Pinpoint the cell where the given text exists, returning its (x, y) midpoint coordinate. 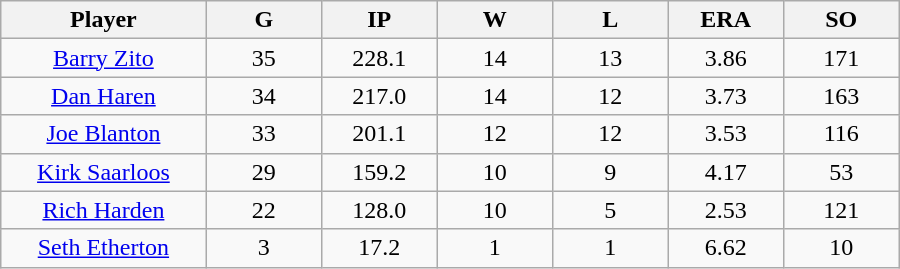
228.1 (380, 58)
IP (380, 20)
9 (610, 172)
G (264, 20)
Barry Zito (104, 58)
201.1 (380, 134)
217.0 (380, 96)
Joe Blanton (104, 134)
W (494, 20)
4.17 (726, 172)
Player (104, 20)
29 (264, 172)
159.2 (380, 172)
Rich Harden (104, 210)
3.73 (726, 96)
ERA (726, 20)
22 (264, 210)
163 (841, 96)
35 (264, 58)
3 (264, 248)
13 (610, 58)
3.86 (726, 58)
L (610, 20)
53 (841, 172)
116 (841, 134)
Dan Haren (104, 96)
17.2 (380, 248)
171 (841, 58)
Kirk Saarloos (104, 172)
33 (264, 134)
34 (264, 96)
128.0 (380, 210)
3.53 (726, 134)
121 (841, 210)
6.62 (726, 248)
Seth Etherton (104, 248)
5 (610, 210)
2.53 (726, 210)
SO (841, 20)
